Locate the cell with the specified text and output its [X, Y] center coordinate. 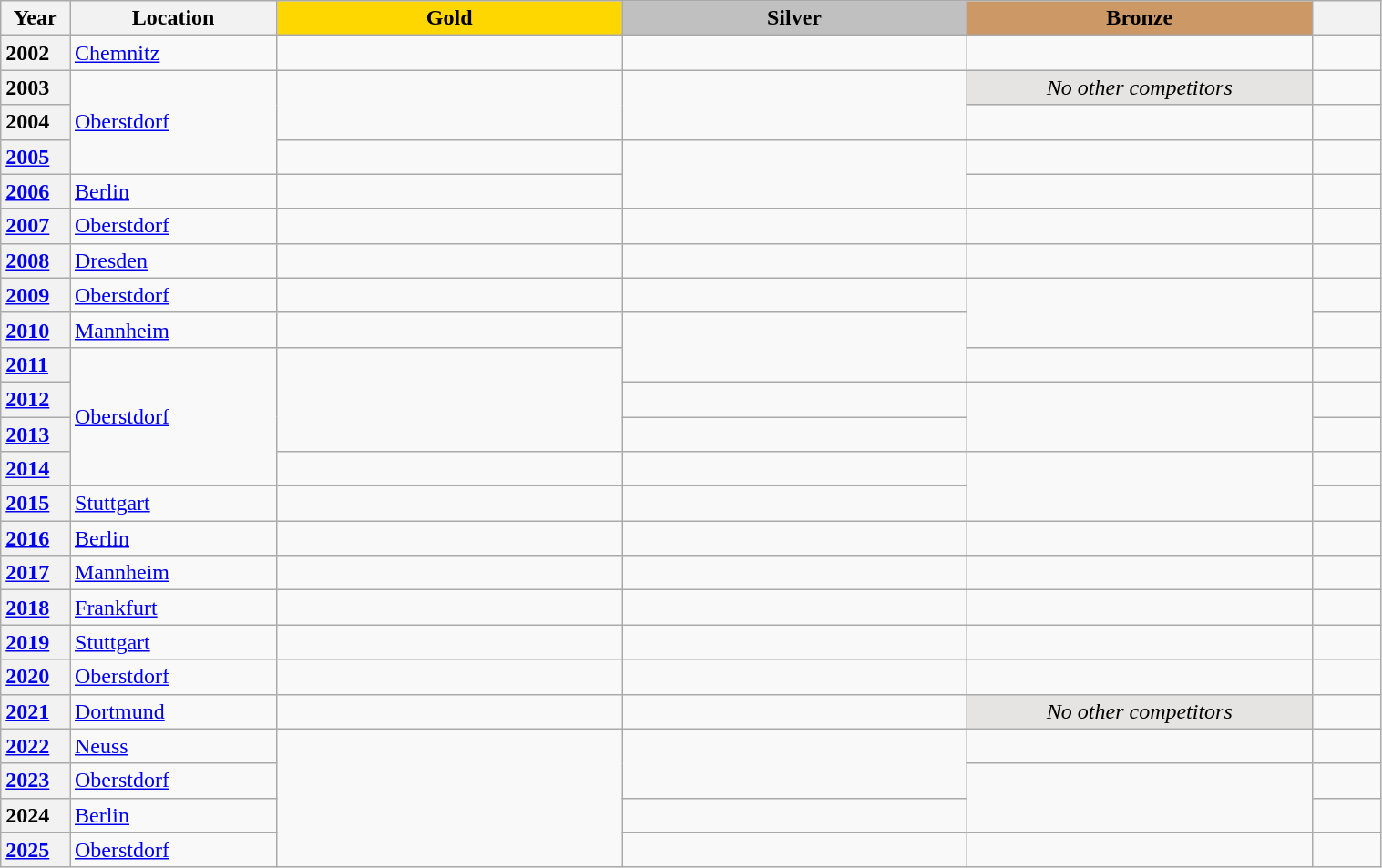
2016 [36, 538]
2014 [36, 469]
2005 [36, 157]
Location [173, 18]
2006 [36, 191]
2015 [36, 504]
Silver [794, 18]
2011 [36, 364]
Dortmund [173, 711]
2010 [36, 330]
2023 [36, 781]
2021 [36, 711]
2025 [36, 850]
2013 [36, 434]
2017 [36, 573]
Gold [450, 18]
Bronze [1139, 18]
2024 [36, 815]
2019 [36, 642]
Dresden [173, 260]
2018 [36, 608]
2002 [36, 53]
2009 [36, 295]
Frankfurt [173, 608]
Year [36, 18]
2020 [36, 677]
2003 [36, 87]
Chemnitz [173, 53]
2004 [36, 122]
2012 [36, 399]
2007 [36, 226]
Neuss [173, 746]
2022 [36, 746]
2008 [36, 260]
